Provide the [X, Y] coordinate of the cell's center where the given text is located.  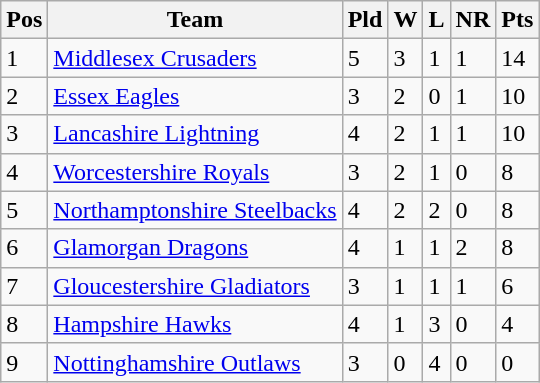
Pts [518, 20]
Pos [24, 20]
Northamptonshire Steelbacks [195, 210]
Glamorgan Dragons [195, 248]
14 [518, 58]
Hampshire Hawks [195, 324]
Gloucestershire Gladiators [195, 286]
Team [195, 20]
W [406, 20]
NR [473, 20]
7 [24, 286]
9 [24, 362]
Middlesex Crusaders [195, 58]
Pld [365, 20]
Essex Eagles [195, 96]
L [436, 20]
Lancashire Lightning [195, 134]
Nottinghamshire Outlaws [195, 362]
Worcestershire Royals [195, 172]
